Return (X, Y) of the center of cell containing provided text 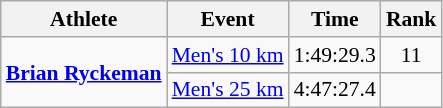
Brian Ryckeman (84, 72)
4:47:27.4 (335, 90)
Athlete (84, 19)
1:49:29.3 (335, 55)
Time (335, 19)
Event (228, 19)
Men's 25 km (228, 90)
Men's 10 km (228, 55)
11 (412, 55)
Rank (412, 19)
